Determine the (X, Y) coordinate at the center of the cell enclosing the given text.  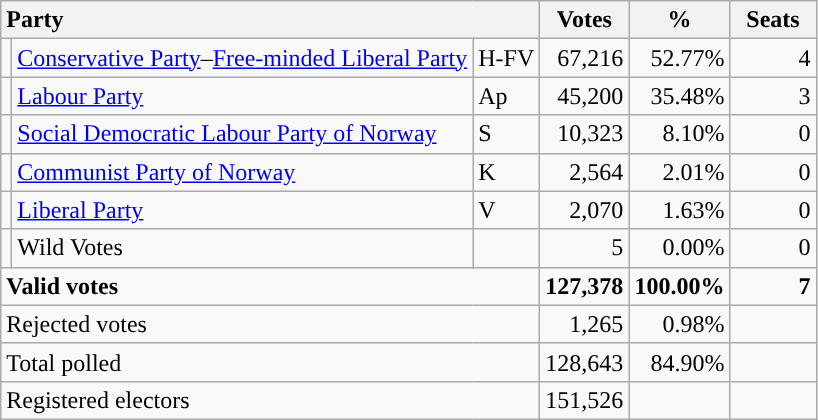
84.90% (680, 362)
3 (773, 96)
Votes (584, 20)
Social Democratic Labour Party of Norway (242, 134)
45,200 (584, 96)
Communist Party of Norway (242, 172)
2.01% (680, 172)
151,526 (584, 400)
1.63% (680, 210)
4 (773, 58)
7 (773, 286)
0.98% (680, 324)
K (506, 172)
8.10% (680, 134)
100.00% (680, 286)
2,564 (584, 172)
H-FV (506, 58)
Total polled (270, 362)
Party (270, 20)
67,216 (584, 58)
Registered electors (270, 400)
Valid votes (270, 286)
128,643 (584, 362)
127,378 (584, 286)
% (680, 20)
Ap (506, 96)
10,323 (584, 134)
Conservative Party–Free-minded Liberal Party (242, 58)
2,070 (584, 210)
Seats (773, 20)
S (506, 134)
52.77% (680, 58)
5 (584, 248)
Rejected votes (270, 324)
0.00% (680, 248)
Labour Party (242, 96)
V (506, 210)
Wild Votes (242, 248)
Liberal Party (242, 210)
1,265 (584, 324)
35.48% (680, 96)
